Provide the (x, y) coordinate of the cell's center where the given text is located.  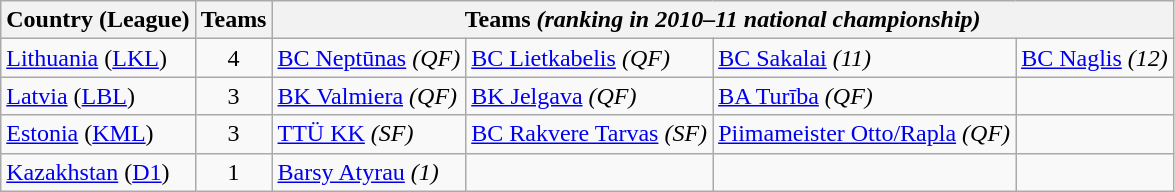
Lithuania (LKL) (98, 58)
Teams (ranking in 2010–11 national championship) (722, 20)
Piimameister Otto/Rapla (QF) (864, 134)
BA Turība (QF) (864, 96)
BC Neptūnas (QF) (369, 58)
BK Jelgava (QF) (590, 96)
TTÜ KK (SF) (369, 134)
BC Sakalai (11) (864, 58)
BK Valmiera (QF) (369, 96)
Barsy Atyrau (1) (369, 172)
Estonia (KML) (98, 134)
Teams (234, 20)
Country (League) (98, 20)
Kazakhstan (D1) (98, 172)
BC Rakvere Tarvas (SF) (590, 134)
BC Naglis (12) (1095, 58)
Latvia (LBL) (98, 96)
1 (234, 172)
BC Lietkabelis (QF) (590, 58)
4 (234, 58)
